Find where the given text appears and provide that cell's center as [x, y] coordinate. 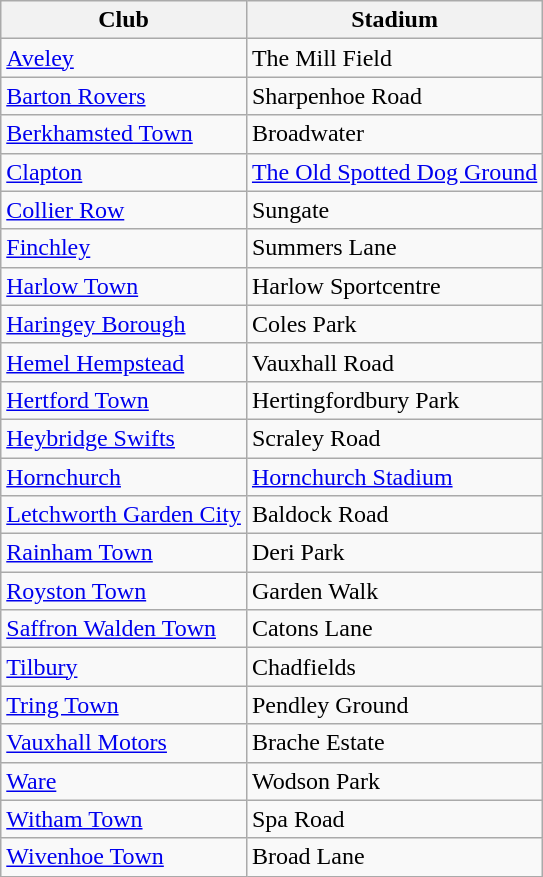
Hemel Hempstead [124, 362]
Sungate [394, 210]
Brache Estate [394, 743]
Letchworth Garden City [124, 515]
Harlow Sportcentre [394, 286]
Clapton [124, 172]
The Mill Field [394, 58]
Spa Road [394, 819]
The Old Spotted Dog Ground [394, 172]
Hertford Town [124, 400]
Witham Town [124, 819]
Tring Town [124, 705]
Vauxhall Road [394, 362]
Tilbury [124, 667]
Scraley Road [394, 438]
Finchley [124, 248]
Wodson Park [394, 781]
Royston Town [124, 591]
Wivenhoe Town [124, 857]
Vauxhall Motors [124, 743]
Broad Lane [394, 857]
Catons Lane [394, 629]
Haringey Borough [124, 324]
Heybridge Swifts [124, 438]
Barton Rovers [124, 96]
Hertingfordbury Park [394, 400]
Berkhamsted Town [124, 134]
Deri Park [394, 553]
Hornchurch Stadium [394, 477]
Baldock Road [394, 515]
Pendley Ground [394, 705]
Aveley [124, 58]
Garden Walk [394, 591]
Club [124, 20]
Coles Park [394, 324]
Hornchurch [124, 477]
Summers Lane [394, 248]
Ware [124, 781]
Broadwater [394, 134]
Collier Row [124, 210]
Saffron Walden Town [124, 629]
Rainham Town [124, 553]
Harlow Town [124, 286]
Sharpenhoe Road [394, 96]
Stadium [394, 20]
Chadfields [394, 667]
